Return the (X, Y) coordinate for the center point of the cell that contains the specified text.  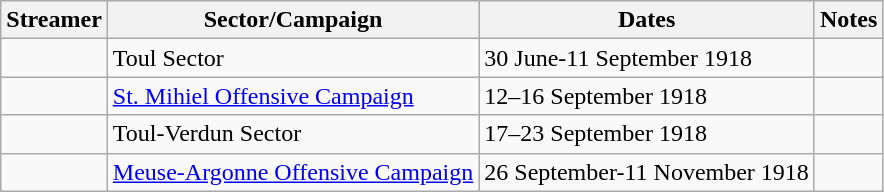
St. Mihiel Offensive Campaign (292, 96)
30 June-11 September 1918 (647, 58)
Notes (848, 20)
17–23 September 1918 (647, 134)
Streamer (54, 20)
12–16 September 1918 (647, 96)
Toul Sector (292, 58)
Toul-Verdun Sector (292, 134)
Meuse-Argonne Offensive Campaign (292, 172)
Sector/Campaign (292, 20)
Dates (647, 20)
26 September-11 November 1918 (647, 172)
